Search for the cell housing the specified text and yield its (x, y) center coordinate. 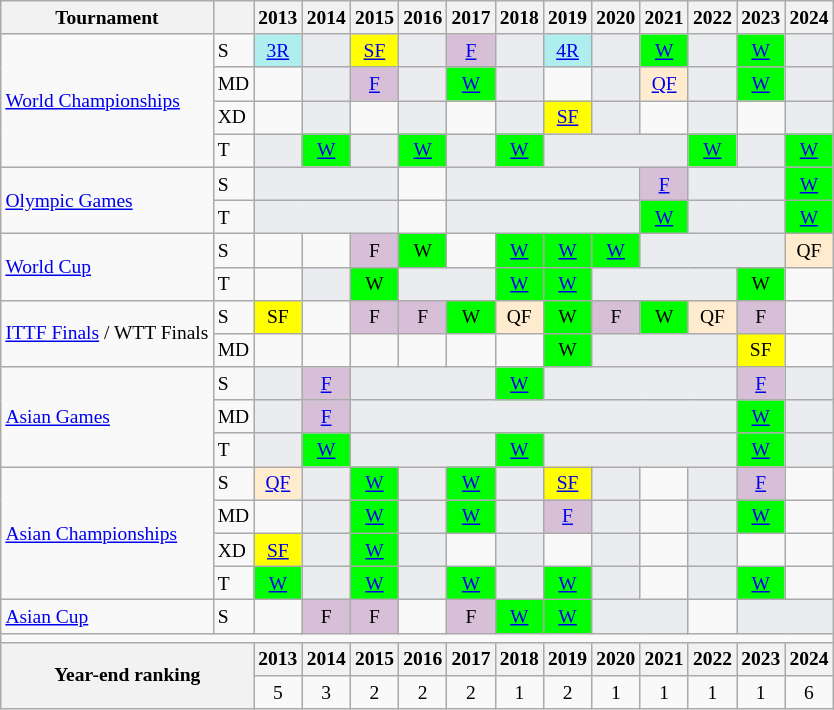
World Championships (107, 100)
World Cup (107, 268)
Asian Championships (107, 534)
4R (567, 50)
3R (278, 50)
Year-end ranking (128, 676)
Tournament (107, 18)
Asian Cup (107, 616)
5 (278, 692)
Asian Games (107, 417)
Olympic Games (107, 200)
3 (326, 692)
6 (809, 692)
ITTF Finals / WTT Finals (107, 334)
